Identify which cell holds the provided text, then report its [X, Y] central coordinate. 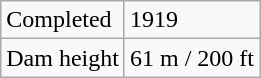
Completed [63, 20]
1919 [192, 20]
61 m / 200 ft [192, 58]
Dam height [63, 58]
